Search for the cell housing the specified text and yield its [x, y] center coordinate. 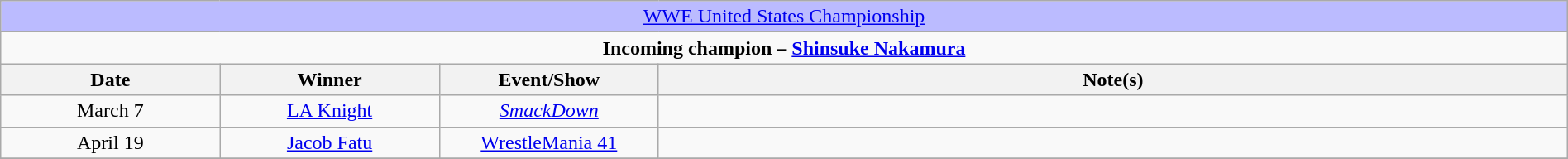
LA Knight [329, 111]
Date [111, 79]
SmackDown [549, 111]
April 19 [111, 142]
Note(s) [1113, 79]
WWE United States Championship [784, 17]
March 7 [111, 111]
Event/Show [549, 79]
Winner [329, 79]
WrestleMania 41 [549, 142]
Jacob Fatu [329, 142]
Incoming champion – Shinsuke Nakamura [784, 48]
